Pinpoint the cell where the given text exists, returning its (x, y) midpoint coordinate. 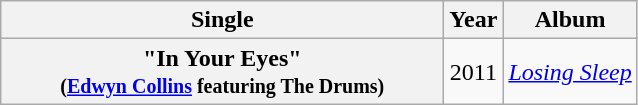
Single (222, 20)
2011 (474, 72)
Losing Sleep (570, 72)
Album (570, 20)
"In Your Eyes"(Edwyn Collins featuring The Drums) (222, 72)
Year (474, 20)
